Return the (X, Y) coordinate for the center point of the cell that contains the specified text.  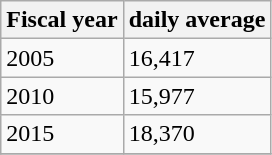
2005 (62, 58)
15,977 (197, 96)
daily average (197, 20)
18,370 (197, 134)
Fiscal year (62, 20)
16,417 (197, 58)
2010 (62, 96)
2015 (62, 134)
